Identify which cell holds the provided text, then report its (X, Y) central coordinate. 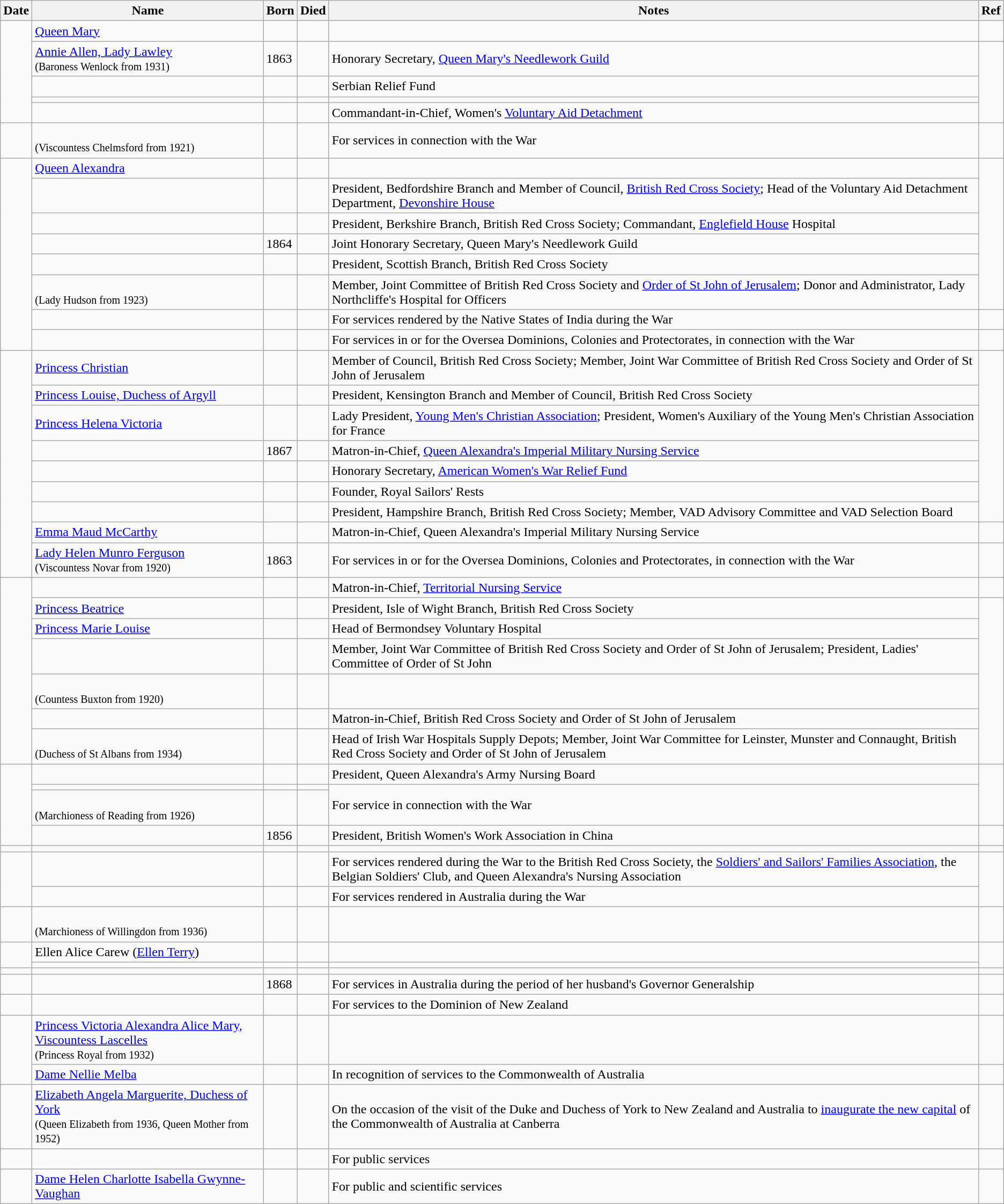
For public services (653, 1159)
President, British Women's Work Association in China (653, 835)
Name (148, 11)
(Duchess of St Albans from 1934) (148, 747)
Princess Christian (148, 368)
Commandant-in-Chief, Women's Voluntary Aid Detachment (653, 113)
Ellen Alice Carew (Ellen Terry) (148, 952)
Notes (653, 11)
Dame Helen Charlotte Isabella Gwynne-Vaughan (148, 1187)
For services to the Dominion of New Zealand (653, 1004)
Dame Nellie Melba (148, 1075)
For public and scientific services (653, 1187)
(Lady Hudson from 1923) (148, 292)
(Marchioness of Willingdon from 1936) (148, 924)
1864 (280, 244)
President, Hampshire Branch, British Red Cross Society; Member, VAD Advisory Committee and VAD Selection Board (653, 512)
For services rendered in Australia during the War (653, 897)
Matron-in-Chief, Territorial Nursing Service (653, 588)
Princess Marie Louise (148, 628)
President, Bedfordshire Branch and Member of Council, British Red Cross Society; Head of the Voluntary Aid Detachment Department, Devonshire House (653, 195)
(Marchioness of Reading from 1926) (148, 808)
Honorary Secretary, Queen Mary's Needlework Guild (653, 59)
Annie Allen, Lady Lawley(Baroness Wenlock from 1931) (148, 59)
Member, Joint War Committee of British Red Cross Society and Order of St John of Jerusalem; President, Ladies' Committee of Order of St John (653, 656)
1867 (280, 451)
Queen Mary (148, 31)
1856 (280, 835)
President, Scottish Branch, British Red Cross Society (653, 264)
For services in Australia during the period of her husband's Governor Generalship (653, 984)
Died (313, 11)
Head of Bermondsey Voluntary Hospital (653, 628)
(Viscountess Chelmsford from 1921) (148, 141)
President, Berkshire Branch, British Red Cross Society; Commandant, Englefield House Hospital (653, 223)
For service in connection with the War (653, 805)
Honorary Secretary, American Women's War Relief Fund (653, 471)
President, Isle of Wight Branch, British Red Cross Society (653, 608)
Princess Helena Victoria (148, 423)
1868 (280, 984)
Born (280, 11)
Ref (991, 11)
Queen Alexandra (148, 168)
Member of Council, British Red Cross Society; Member, Joint War Committee of British Red Cross Society and Order of St John of Jerusalem (653, 368)
Matron-in-Chief, British Red Cross Society and Order of St John of Jerusalem (653, 719)
Serbian Relief Fund (653, 86)
Princess Victoria Alexandra Alice Mary, Viscountess Lascelles(Princess Royal from 1932) (148, 1040)
Lady Helen Munro Ferguson(Viscountess Novar from 1920) (148, 560)
(Countess Buxton from 1920) (148, 691)
For services rendered by the Native States of India during the War (653, 320)
Founder, Royal Sailors' Rests (653, 491)
Princess Beatrice (148, 608)
For services in connection with the War (653, 141)
Joint Honorary Secretary, Queen Mary's Needlework Guild (653, 244)
President, Queen Alexandra's Army Nursing Board (653, 774)
Emma Maud McCarthy (148, 532)
In recognition of services to the Commonwealth of Australia (653, 1075)
Lady President, Young Men's Christian Association; President, Women's Auxiliary of the Young Men's Christian Association for France (653, 423)
President, Kensington Branch and Member of Council, British Red Cross Society (653, 395)
Date (16, 11)
Princess Louise, Duchess of Argyll (148, 395)
Elizabeth Angela Marguerite, Duchess of York(Queen Elizabeth from 1936, Queen Mother from 1952) (148, 1117)
